Locate the cell with the specified text and output its (x, y) center coordinate. 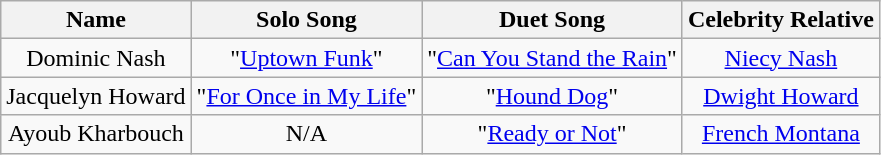
"For Once in My Life" (306, 96)
"Uptown Funk" (306, 58)
Niecy Nash (780, 58)
Name (96, 20)
Jacquelyn Howard (96, 96)
Dwight Howard (780, 96)
Ayoub Kharbouch (96, 134)
"Hound Dog" (552, 96)
French Montana (780, 134)
"Can You Stand the Rain" (552, 58)
Celebrity Relative (780, 20)
N/A (306, 134)
Duet Song (552, 20)
"Ready or Not" (552, 134)
Solo Song (306, 20)
Dominic Nash (96, 58)
